Locate the cell with the specified text and output its [x, y] center coordinate. 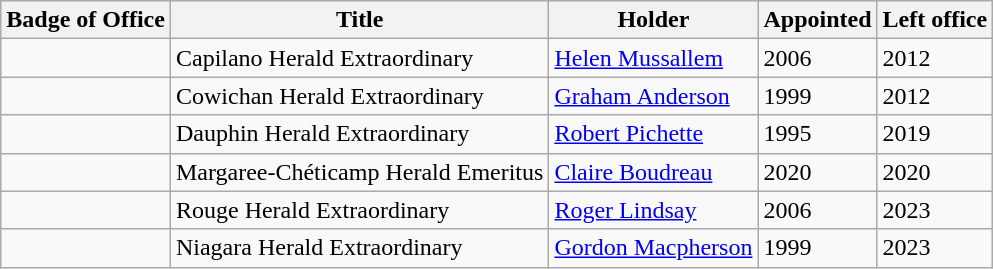
Niagara Herald Extraordinary [359, 248]
Roger Lindsay [654, 210]
Graham Anderson [654, 96]
Helen Mussallem [654, 58]
Robert Pichette [654, 134]
Claire Boudreau [654, 172]
Capilano Herald Extraordinary [359, 58]
Appointed [818, 20]
1995 [818, 134]
Holder [654, 20]
Badge of Office [86, 20]
2019 [935, 134]
Margaree-Chéticamp Herald Emeritus [359, 172]
Dauphin Herald Extraordinary [359, 134]
Rouge Herald Extraordinary [359, 210]
Gordon Macpherson [654, 248]
Cowichan Herald Extraordinary [359, 96]
Left office [935, 20]
Title [359, 20]
